Extract the [X, Y] coordinate from the center of the cell holding the provided text.  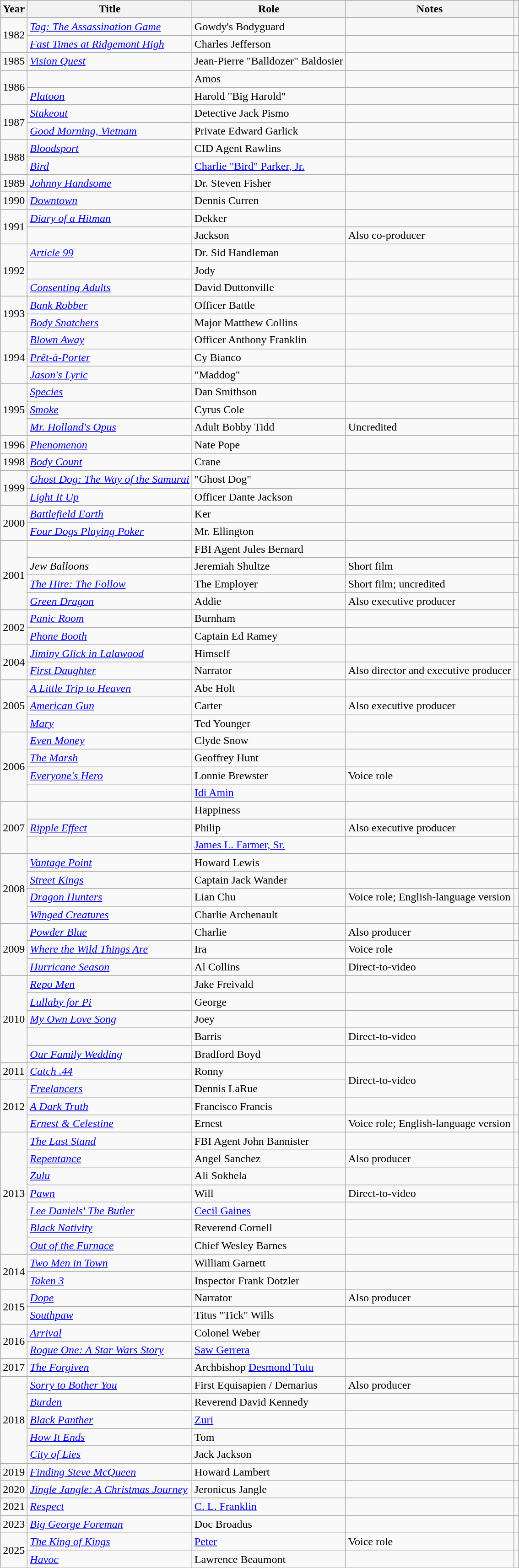
Crane [269, 462]
American Gun [110, 706]
Panic Room [110, 619]
The Forgiven [110, 1368]
Respect [110, 1507]
FBI Agent Jules Bernard [269, 549]
Freelancers [110, 1089]
Street Kings [110, 880]
First Equisapien / Demarius [269, 1385]
Bank Robber [110, 305]
Body Snatchers [110, 323]
2004 [14, 662]
Blown Away [110, 340]
Diary of a Hitman [110, 218]
Green Dragon [110, 601]
A Dark Truth [110, 1106]
Ghost Dog: The Way of the Samurai [110, 479]
Burnham [269, 619]
Powder Blue [110, 932]
Two Men in Town [110, 1263]
Howard Lambert [269, 1472]
Burden [110, 1402]
"Maddog" [269, 375]
2018 [14, 1420]
Ripple Effect [110, 828]
Charlie [269, 932]
Jack Jackson [269, 1455]
1987 [14, 122]
Dr. Sid Handleman [269, 253]
The Marsh [110, 758]
2000 [14, 523]
Jew Balloons [110, 566]
Reverend David Kennedy [269, 1402]
2017 [14, 1368]
Dennis LaRue [269, 1089]
Bloodsport [110, 148]
Cyrus Cole [269, 410]
1995 [14, 410]
Article 99 [110, 253]
The King of Kings [110, 1541]
Ker [269, 514]
Inspector Frank Dotzler [269, 1280]
Happiness [269, 810]
Zulu [110, 1176]
Smoke [110, 410]
Catch .44 [110, 1072]
1993 [14, 314]
Tom [269, 1437]
Dan Smithson [269, 392]
Detective Jack Pismo [269, 113]
Angel Sanchez [269, 1158]
Role [269, 9]
How It Ends [110, 1437]
A Little Trip to Heaven [110, 688]
Battlefield Earth [110, 514]
Ira [269, 949]
Will [269, 1193]
FBI Agent John Bannister [269, 1141]
Repentance [110, 1158]
Mr. Holland's Opus [110, 427]
Tag: The Assassination Game [110, 27]
Taken 3 [110, 1280]
Phenomenon [110, 444]
1996 [14, 444]
Year [14, 9]
Vantage Point [110, 862]
Himself [269, 653]
City of Lies [110, 1455]
Fast Times at Ridgemont High [110, 44]
Officer Dante Jackson [269, 496]
1994 [14, 357]
Short film [429, 566]
2011 [14, 1072]
2009 [14, 949]
Arrival [110, 1333]
The Last Stand [110, 1141]
Charles Jefferson [269, 44]
Harold "Big Harold" [269, 96]
2016 [14, 1342]
Light It Up [110, 496]
Species [110, 392]
Cy Bianco [269, 357]
Ernest & Celestine [110, 1124]
Private Edward Garlick [269, 131]
Amos [269, 79]
1998 [14, 462]
Peter [269, 1541]
Nate Pope [269, 444]
2023 [14, 1524]
Sorry to Bother You [110, 1385]
Lian Chu [269, 897]
Jingle Jangle: A Christmas Journey [110, 1489]
Ali Sokhela [269, 1176]
Downtown [110, 200]
Big George Foreman [110, 1524]
2005 [14, 706]
Zuri [269, 1420]
Jean-Pierre "Balldozer" Baldosier [269, 61]
Francisco Francis [269, 1106]
2025 [14, 1550]
Repo Men [110, 984]
Phone Booth [110, 636]
Jeronicus Jangle [269, 1489]
Black Nativity [110, 1228]
Hurricane Season [110, 967]
Good Morning, Vietnam [110, 131]
Mary [110, 723]
Jeremiah Shultze [269, 566]
2012 [14, 1106]
Lawrence Beaumont [269, 1559]
Doc Broadus [269, 1524]
First Daughter [110, 671]
The Hire: The Follow [110, 584]
The Employer [269, 584]
Winged Creatures [110, 915]
Our Family Wedding [110, 1054]
Jackson [269, 236]
2007 [14, 828]
Reverend Cornell [269, 1228]
Ted Younger [269, 723]
Jason's Lyric [110, 375]
Captain Jack Wander [269, 880]
Officer Anthony Franklin [269, 340]
Cecil Gaines [269, 1211]
Lullaby for Pi [110, 1002]
Title [110, 9]
Also director and executive producer [429, 671]
Archbishop Desmond Tutu [269, 1368]
2008 [14, 889]
Major Matthew Collins [269, 323]
Even Money [110, 740]
2002 [14, 627]
Mr. Ellington [269, 532]
Consenting Adults [110, 288]
Everyone's Hero [110, 776]
Jiminy Glick in Lalawood [110, 653]
Officer Battle [269, 305]
Dope [110, 1298]
Geoffrey Hunt [269, 758]
Jake Freivald [269, 984]
2014 [14, 1272]
Barris [269, 1036]
1999 [14, 488]
Stakeout [110, 113]
Charlie Archenault [269, 915]
Saw Gerrera [269, 1350]
Carter [269, 706]
Charlie "Bird" Parker, Jr. [269, 166]
2001 [14, 575]
Johnny Handsome [110, 183]
Adult Bobby Tidd [269, 427]
Finding Steve McQueen [110, 1472]
2015 [14, 1306]
Chief Wesley Barnes [269, 1245]
Dr. Steven Fisher [269, 183]
Havoc [110, 1559]
1990 [14, 200]
"Ghost Dog" [269, 479]
1988 [14, 157]
Ronny [269, 1072]
Lee Daniels' The Butler [110, 1211]
Idi Amin [269, 793]
C. L. Franklin [269, 1507]
Abe Holt [269, 688]
Where the Wild Things Are [110, 949]
Clyde Snow [269, 740]
Dennis Curren [269, 200]
Lonnie Brewster [269, 776]
Uncredited [429, 427]
2020 [14, 1489]
George [269, 1002]
2021 [14, 1507]
Philip [269, 828]
1985 [14, 61]
Howard Lewis [269, 862]
Ernest [269, 1124]
Colonel Weber [269, 1333]
Addie [269, 601]
1982 [14, 35]
Prêt-à-Porter [110, 357]
Southpaw [110, 1315]
Jody [269, 270]
Pawn [110, 1193]
James L. Farmer, Sr. [269, 845]
Platoon [110, 96]
1992 [14, 270]
2006 [14, 766]
Body Count [110, 462]
Bradford Boyd [269, 1054]
My Own Love Song [110, 1019]
2019 [14, 1472]
Vision Quest [110, 61]
Black Panther [110, 1420]
Captain Ed Ramey [269, 636]
Bird [110, 166]
2013 [14, 1193]
Dragon Hunters [110, 897]
Joey [269, 1019]
Notes [429, 9]
William Garnett [269, 1263]
David Duttonville [269, 288]
CID Agent Rawlins [269, 148]
Dekker [269, 218]
Four Dogs Playing Poker [110, 532]
1989 [14, 183]
2010 [14, 1019]
Short film; uncredited [429, 584]
Out of the Furnace [110, 1245]
Al Collins [269, 967]
Gowdy's Bodyguard [269, 27]
Titus "Tick" Wills [269, 1315]
1991 [14, 227]
Also co-producer [429, 236]
Rogue One: A Star Wars Story [110, 1350]
1986 [14, 87]
